Identify which cell holds the provided text, then report its (x, y) central coordinate. 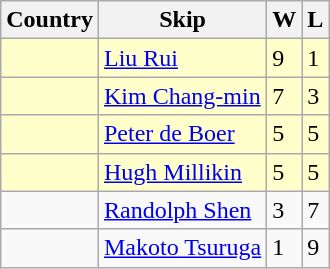
L (316, 20)
Country (50, 20)
Hugh Millikin (182, 172)
Peter de Boer (182, 134)
Skip (182, 20)
Randolph Shen (182, 210)
Makoto Tsuruga (182, 248)
Liu Rui (182, 58)
Kim Chang-min (182, 96)
W (284, 20)
